Capture the cell that displays the provided text and extract its (x, y) central coordinate. 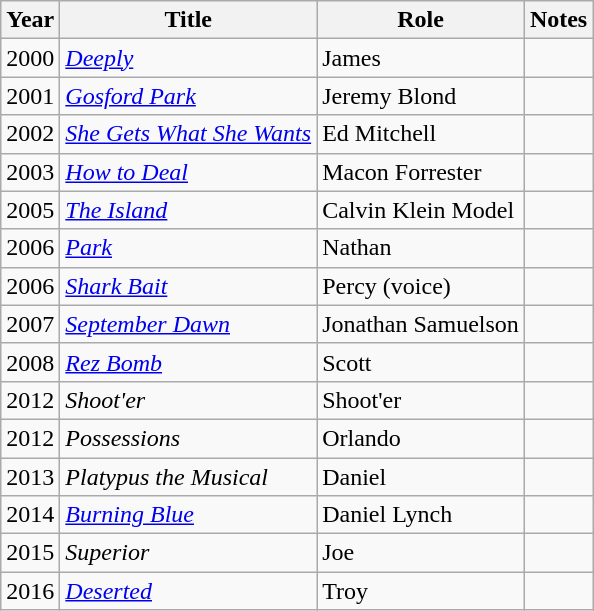
Year (30, 20)
September Dawn (188, 324)
Possessions (188, 438)
How to Deal (188, 172)
Notes (558, 20)
2014 (30, 515)
Platypus the Musical (188, 477)
2000 (30, 58)
Scott (421, 362)
Jonathan Samuelson (421, 324)
Title (188, 20)
She Gets What She Wants (188, 134)
James (421, 58)
Role (421, 20)
Nathan (421, 248)
Percy (voice) (421, 286)
2015 (30, 553)
Calvin Klein Model (421, 210)
2007 (30, 324)
Daniel Lynch (421, 515)
Orlando (421, 438)
2003 (30, 172)
Jeremy Blond (421, 96)
Deserted (188, 591)
Ed Mitchell (421, 134)
Daniel (421, 477)
2001 (30, 96)
Burning Blue (188, 515)
Park (188, 248)
2002 (30, 134)
Shark Bait (188, 286)
2016 (30, 591)
Macon Forrester (421, 172)
2005 (30, 210)
Deeply (188, 58)
Superior (188, 553)
2008 (30, 362)
Gosford Park (188, 96)
Troy (421, 591)
Rez Bomb (188, 362)
2013 (30, 477)
Joe (421, 553)
The Island (188, 210)
